Scan for the cell matching the given text and deliver its [x, y] coordinate at center. 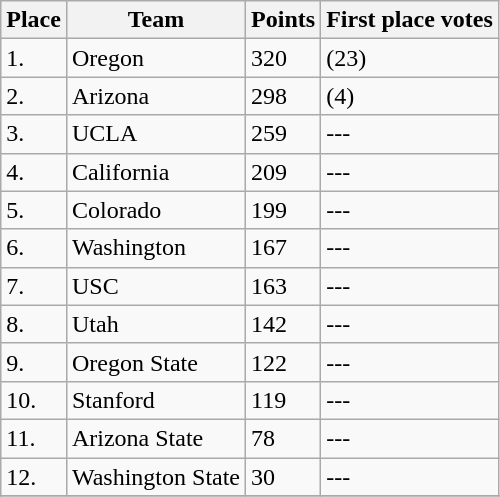
Washington State [156, 477]
Oregon [156, 58]
5. [34, 210]
119 [284, 400]
USC [156, 286]
Stanford [156, 400]
Utah [156, 324]
Arizona [156, 96]
11. [34, 438]
320 [284, 58]
Colorado [156, 210]
78 [284, 438]
9. [34, 362]
8. [34, 324]
(23) [410, 58]
UCLA [156, 134]
Oregon State [156, 362]
1. [34, 58]
10. [34, 400]
167 [284, 248]
First place votes [410, 20]
163 [284, 286]
4. [34, 172]
2. [34, 96]
122 [284, 362]
7. [34, 286]
3. [34, 134]
199 [284, 210]
Place [34, 20]
12. [34, 477]
(4) [410, 96]
California [156, 172]
Washington [156, 248]
298 [284, 96]
6. [34, 248]
Arizona State [156, 438]
30 [284, 477]
Points [284, 20]
142 [284, 324]
209 [284, 172]
259 [284, 134]
Team [156, 20]
